Return the [x, y] coordinate for the center point of the cell that contains the specified text.  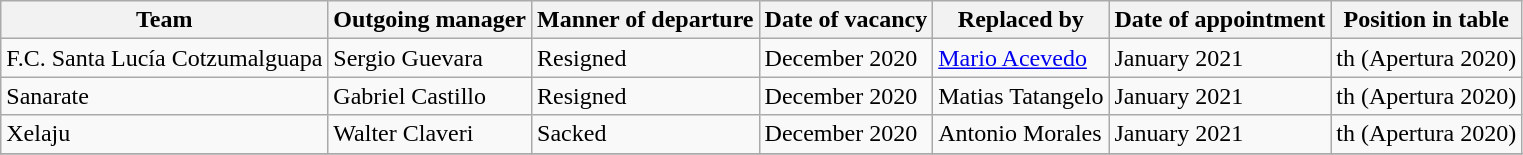
Matias Tatangelo [1021, 96]
Walter Claveri [430, 134]
F.C. Santa Lucía Cotzumalguapa [164, 58]
Team [164, 20]
Date of vacancy [846, 20]
Outgoing manager [430, 20]
Replaced by [1021, 20]
Sergio Guevara [430, 58]
Mario Acevedo [1021, 58]
Antonio Morales [1021, 134]
Position in table [1426, 20]
Date of appointment [1220, 20]
Sanarate [164, 96]
Sacked [646, 134]
Xelaju [164, 134]
Manner of departure [646, 20]
Gabriel Castillo [430, 96]
